Detect which cell encompasses the target text, then output its (x, y) center coordinate. 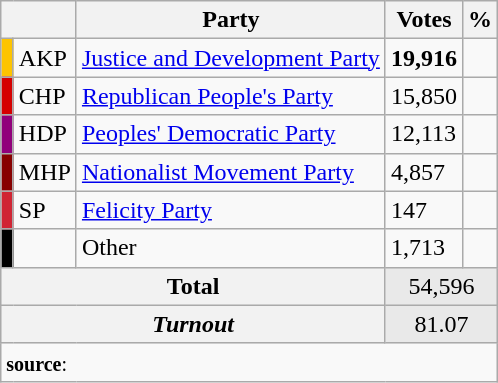
AKP (44, 58)
% (480, 20)
4,857 (424, 172)
Turnout (194, 324)
12,113 (424, 134)
CHP (44, 96)
SP (44, 210)
MHP (44, 172)
HDP (44, 134)
Republican People's Party (230, 96)
147 (424, 210)
Nationalist Movement Party (230, 172)
Other (230, 248)
Votes (424, 20)
Peoples' Democratic Party (230, 134)
81.07 (441, 324)
Justice and Development Party (230, 58)
1,713 (424, 248)
54,596 (441, 286)
19,916 (424, 58)
source: (250, 362)
Total (194, 286)
Party (230, 20)
Felicity Party (230, 210)
15,850 (424, 96)
